Return (X, Y) of the center of cell containing provided text 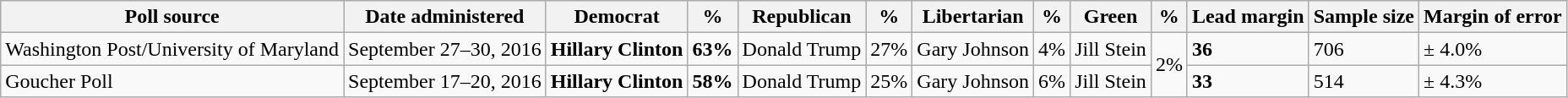
Washington Post/University of Maryland (172, 49)
Lead margin (1248, 17)
Date administered (445, 17)
33 (1248, 81)
September 17–20, 2016 (445, 81)
36 (1248, 49)
Democrat (617, 17)
514 (1364, 81)
Margin of error (1494, 17)
September 27–30, 2016 (445, 49)
27% (889, 49)
Green (1111, 17)
Libertarian (973, 17)
± 4.3% (1494, 81)
6% (1053, 81)
63% (713, 49)
Republican (802, 17)
± 4.0% (1494, 49)
Poll source (172, 17)
25% (889, 81)
Goucher Poll (172, 81)
2% (1169, 65)
706 (1364, 49)
4% (1053, 49)
Sample size (1364, 17)
58% (713, 81)
